Scan for the cell matching the given text and deliver its [x, y] coordinate at center. 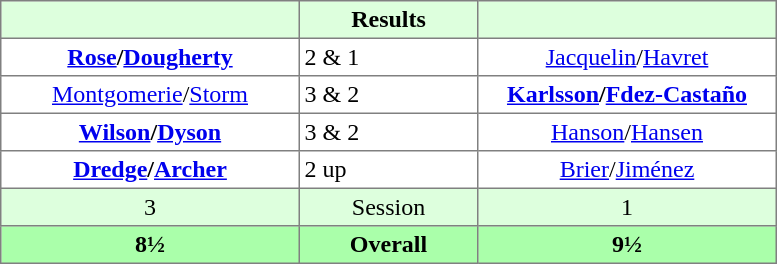
Jacquelin/Havret [627, 57]
Session [388, 207]
Hanson/Hansen [627, 132]
Karlsson/Fdez-Castaño [627, 95]
Results [388, 20]
Brier/Jiménez [627, 170]
Wilson/Dyson [150, 132]
Rose/Dougherty [150, 57]
Montgomerie/Storm [150, 95]
9½ [627, 245]
2 up [388, 170]
8½ [150, 245]
1 [627, 207]
3 [150, 207]
Dredge/Archer [150, 170]
2 & 1 [388, 57]
Overall [388, 245]
